Detect which cell encompasses the target text, then output its (X, Y) center coordinate. 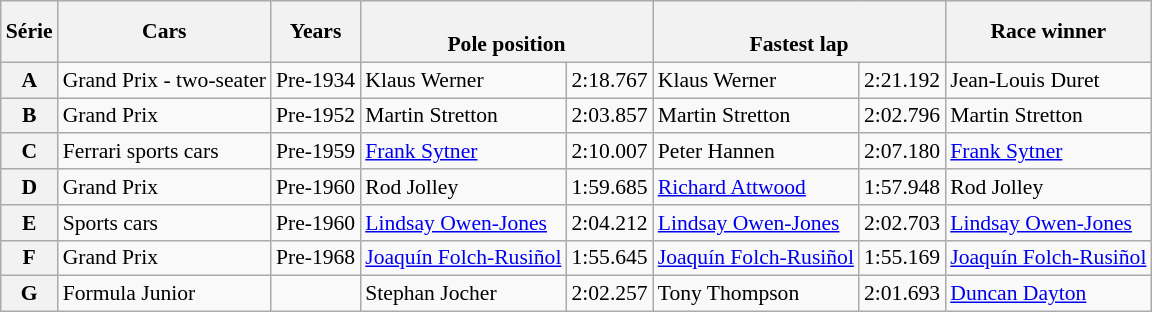
Duncan Dayton (1048, 294)
Tony Thompson (756, 294)
Série (30, 32)
1:57.948 (902, 187)
1:55.645 (609, 258)
Pole position (506, 32)
2:02.257 (609, 294)
Stephan Jocher (463, 294)
Pre-1968 (316, 258)
Pre-1934 (316, 80)
Jean-Louis Duret (1048, 80)
B (30, 116)
Years (316, 32)
G (30, 294)
Pre-1959 (316, 152)
Richard Attwood (756, 187)
A (30, 80)
2:10.007 (609, 152)
1:55.169 (902, 258)
Pre-1952 (316, 116)
2:21.192 (902, 80)
Cars (164, 32)
Sports cars (164, 223)
Grand Prix - two-seater (164, 80)
Peter Hannen (756, 152)
2:07.180 (902, 152)
2:01.693 (902, 294)
Race winner (1048, 32)
F (30, 258)
1:59.685 (609, 187)
2:04.212 (609, 223)
Fastest lap (799, 32)
Formula Junior (164, 294)
2:18.767 (609, 80)
2:02.796 (902, 116)
E (30, 223)
2:02.703 (902, 223)
Ferrari sports cars (164, 152)
C (30, 152)
D (30, 187)
2:03.857 (609, 116)
